For the text-containing cell, return its midpoint in (X, Y) coordinate format. 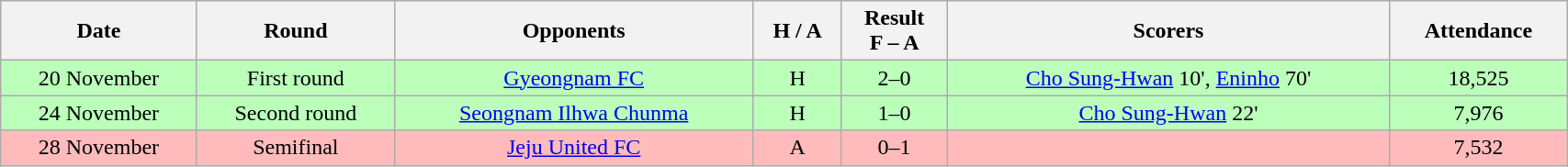
28 November (99, 148)
Jeju United FC (574, 148)
Semifinal (296, 148)
First round (296, 78)
1–0 (895, 113)
20 November (99, 78)
Seongnam Ilhwa Chunma (574, 113)
24 November (99, 113)
0–1 (895, 148)
Cho Sung-Hwan 22' (1168, 113)
Round (296, 31)
7,976 (1479, 113)
Opponents (574, 31)
Cho Sung-Hwan 10', Eninho 70' (1168, 78)
H / A (797, 31)
Gyeongnam FC (574, 78)
Attendance (1479, 31)
A (797, 148)
Date (99, 31)
Scorers (1168, 31)
ResultF – A (895, 31)
7,532 (1479, 148)
Second round (296, 113)
18,525 (1479, 78)
2–0 (895, 78)
